Extract the (x, y) coordinate from the center of the cell holding the provided text.  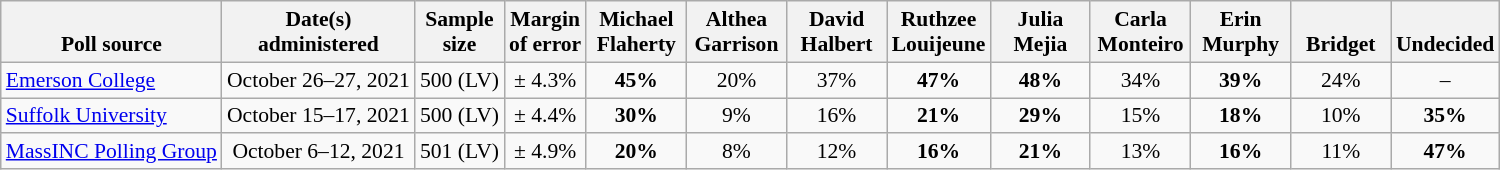
8% (736, 152)
48% (1040, 80)
± 4.4% (545, 116)
– (1445, 80)
Bridget (1341, 32)
DavidHalbert (837, 32)
30% (636, 116)
10% (1341, 116)
11% (1341, 152)
Emerson College (112, 80)
501 (LV) (460, 152)
12% (837, 152)
Date(s)administered (318, 32)
ErinMurphy (1241, 32)
18% (1241, 116)
CarlaMonteiro (1140, 32)
24% (1341, 80)
October 26–27, 2021 (318, 80)
October 15–17, 2021 (318, 116)
MassINC Polling Group (112, 152)
39% (1241, 80)
45% (636, 80)
± 4.3% (545, 80)
Poll source (112, 32)
15% (1140, 116)
Samplesize (460, 32)
9% (736, 116)
± 4.9% (545, 152)
13% (1140, 152)
35% (1445, 116)
Undecided (1445, 32)
AltheaGarrison (736, 32)
37% (837, 80)
34% (1140, 80)
October 6–12, 2021 (318, 152)
Suffolk University (112, 116)
RuthzeeLouijeune (939, 32)
29% (1040, 116)
Marginof error (545, 32)
MichaelFlaherty (636, 32)
JuliaMejia (1040, 32)
